Return (X, Y) of the center of cell containing provided text 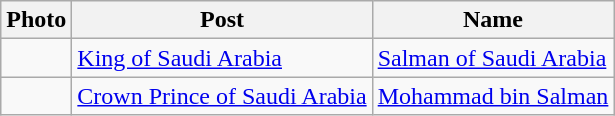
Mohammad bin Salman (493, 96)
Salman of Saudi Arabia (493, 58)
Name (493, 20)
King of Saudi Arabia (222, 58)
Post (222, 20)
Crown Prince of Saudi Arabia (222, 96)
Photo (36, 20)
